Provide the [x, y] coordinate of the cell's center where the given text is located.  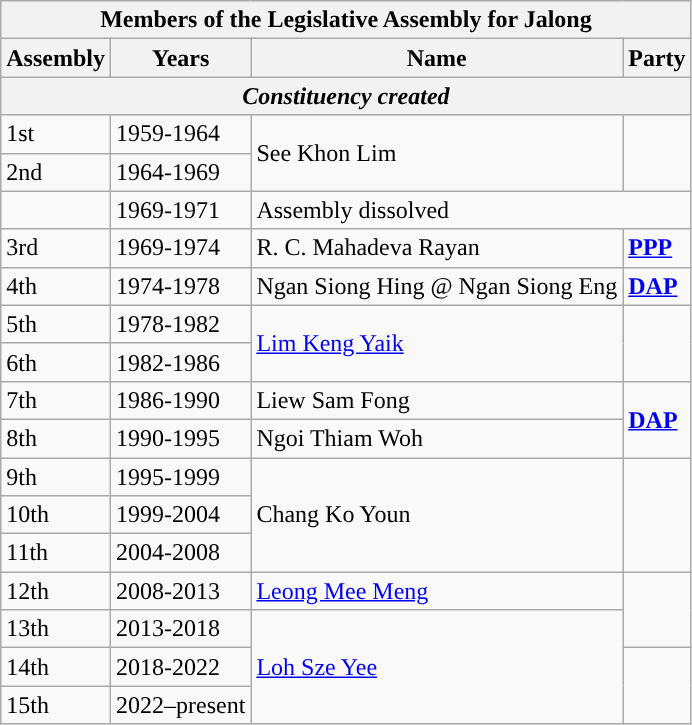
2013-2018 [180, 629]
2008-2013 [180, 591]
Years [180, 58]
1986-1990 [180, 400]
11th [56, 553]
Leong Mee Meng [437, 591]
12th [56, 591]
See Khon Lim [437, 153]
Chang Ko Youn [437, 515]
2018-2022 [180, 667]
1978-1982 [180, 324]
1964-1969 [180, 172]
1st [56, 134]
Constituency created [346, 96]
8th [56, 438]
1974-1978 [180, 286]
Liew Sam Fong [437, 400]
2nd [56, 172]
10th [56, 515]
Ngan Siong Hing @ Ngan Siong Eng [437, 286]
1982-1986 [180, 362]
7th [56, 400]
4th [56, 286]
1969-1974 [180, 248]
13th [56, 629]
Ngoi Thiam Woh [437, 438]
15th [56, 705]
Name [437, 58]
2004-2008 [180, 553]
1969-1971 [180, 210]
6th [56, 362]
5th [56, 324]
1999-2004 [180, 515]
9th [56, 477]
PPP [657, 248]
Assembly [56, 58]
Members of the Legislative Assembly for Jalong [346, 20]
Loh Sze Yee [437, 667]
1990-1995 [180, 438]
3rd [56, 248]
14th [56, 667]
Assembly dissolved [471, 210]
1959-1964 [180, 134]
Lim Keng Yaik [437, 343]
R. C. Mahadeva Rayan [437, 248]
Party [657, 58]
2022–present [180, 705]
1995-1999 [180, 477]
